Return (x, y) of the center of cell containing provided text 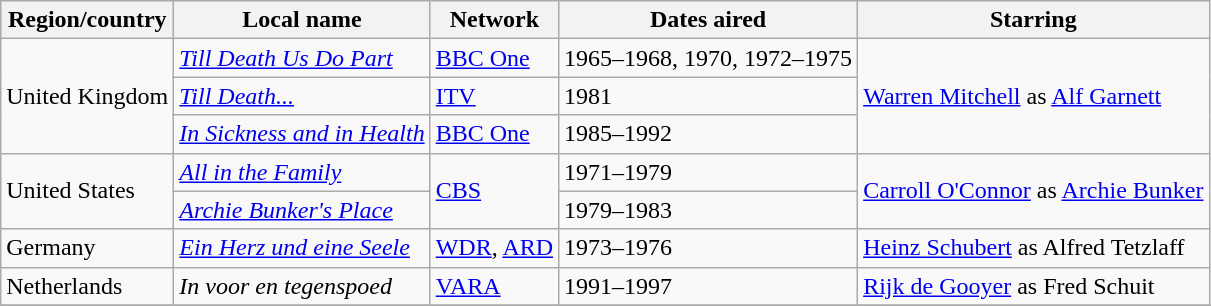
Heinz Schubert as Alfred Tetzlaff (1034, 248)
United States (88, 191)
Archie Bunker's Place (302, 210)
1991–1997 (708, 286)
Rijk de Gooyer as Fred Schuit (1034, 286)
Netherlands (88, 286)
Germany (88, 248)
Network (494, 20)
United Kingdom (88, 96)
WDR, ARD (494, 248)
Dates aired (708, 20)
All in the Family (302, 172)
1965–1968, 1970, 1972–1975 (708, 58)
Till Death Us Do Part (302, 58)
Ein Herz und eine Seele (302, 248)
In Sickness and in Health (302, 134)
1971–1979 (708, 172)
ITV (494, 96)
Till Death... (302, 96)
Warren Mitchell as Alf Garnett (1034, 96)
1979–1983 (708, 210)
VARA (494, 286)
1973–1976 (708, 248)
Local name (302, 20)
1985–1992 (708, 134)
Region/country (88, 20)
1981 (708, 96)
In voor en tegenspoed (302, 286)
Carroll O'Connor as Archie Bunker (1034, 191)
CBS (494, 191)
Starring (1034, 20)
